Capture the cell that displays the provided text and extract its (x, y) central coordinate. 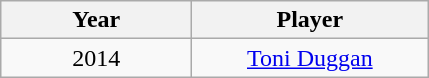
Player (310, 20)
Toni Duggan (310, 58)
Year (96, 20)
2014 (96, 58)
